Output the (X, Y) coordinate of the center of the cell containing the given text.  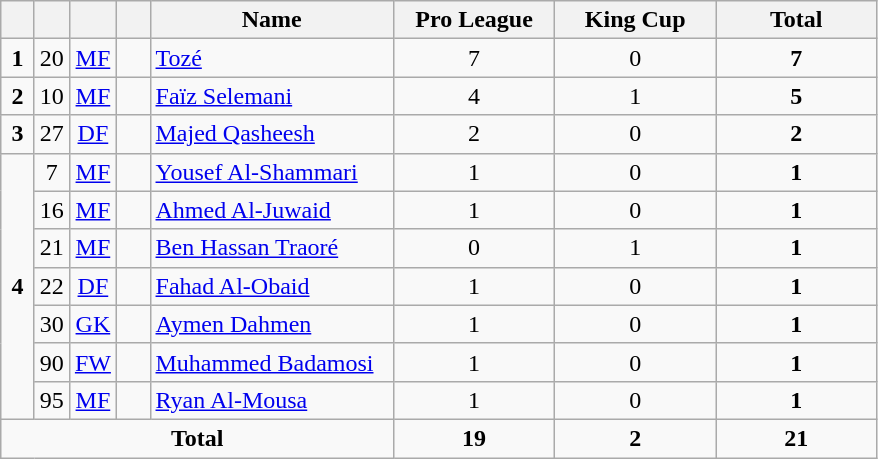
Muhammed Badamosi (272, 362)
Fahad Al-Obaid (272, 286)
27 (52, 134)
3 (18, 134)
90 (52, 362)
GK (92, 324)
Aymen Dahmen (272, 324)
FW (92, 362)
Pro League (474, 20)
95 (52, 400)
22 (52, 286)
10 (52, 96)
30 (52, 324)
5 (796, 96)
Yousef Al-Shammari (272, 172)
Ahmed Al-Juwaid (272, 210)
Ryan Al-Mousa (272, 400)
20 (52, 58)
Ben Hassan Traoré (272, 248)
16 (52, 210)
Majed Qasheesh (272, 134)
Name (272, 20)
King Cup (636, 20)
Tozé (272, 58)
19 (474, 438)
Faïz Selemani (272, 96)
